Output the (X, Y) coordinate of the center of the cell containing the given text.  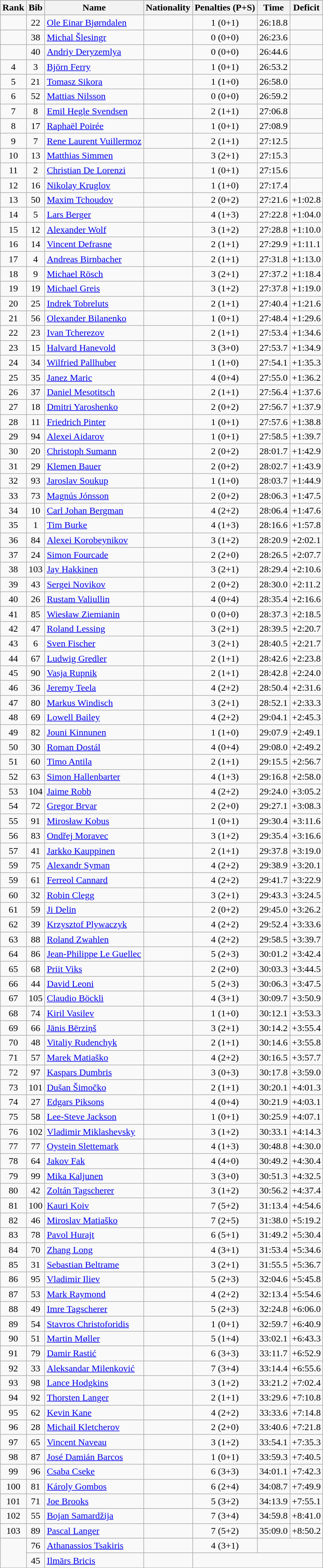
+5:34.6 (306, 1250)
Zoltán Tagscherer (94, 1191)
+4:54.6 (306, 1206)
28:03.7 (274, 481)
Christian De Lorenzi (94, 170)
Mark Raymond (94, 1294)
+6:06.0 (306, 1309)
Thorsten Langer (94, 1398)
28:35.4 (274, 599)
4 (4+0) (225, 1161)
Martin Møller (94, 1338)
6 (2+4) (225, 1486)
+1:47.6 (306, 510)
31:53.4 (274, 1250)
28:06.3 (274, 496)
33:14.4 (274, 1368)
35:09.0 (274, 1531)
Matthias Simmen (94, 155)
Lance Hodgkins (94, 1383)
28:01.7 (274, 451)
Jānis Bērziņš (94, 1028)
27:21.6 (274, 200)
+1:10.0 (306, 230)
30:21.9 (274, 1102)
+2:11.2 (306, 584)
30:12.1 (274, 1013)
Bojan Samardžija (94, 1516)
+3:50.9 (306, 998)
+1:39.7 (306, 437)
Wilfried Pallhuber (94, 362)
28:30.0 (274, 584)
27:56.4 (274, 392)
28:40.5 (274, 643)
+3:44.5 (306, 969)
31:13.4 (274, 1206)
+6:52.9 (306, 1353)
29:58.5 (274, 939)
Vasja Rupnik (94, 673)
Jouni Kinnunen (94, 732)
28:26.5 (274, 555)
Roland Zwahlen (94, 939)
+1:29.6 (306, 318)
Ondřej Moravec (94, 836)
+1:13.0 (306, 259)
26:58.0 (274, 82)
Lowell Bailey (94, 718)
Rank (13, 8)
Vladimir Iliev (94, 1279)
+2:49.1 (306, 732)
+2:31.6 (306, 688)
+6:55.6 (306, 1368)
Lee-Steve Jackson (94, 1117)
+7:55.1 (306, 1501)
Nikolay Kruglov (94, 185)
30:51.3 (274, 1176)
30:48.8 (274, 1146)
Vladimir Miklashevsky (94, 1132)
Andreas Birnbacher (94, 259)
+1:37.9 (306, 407)
29:16.8 (274, 777)
27:58.5 (274, 437)
Michael Greis (94, 289)
32:59.7 (274, 1324)
30:06.3 (274, 984)
+3:59.0 (306, 1072)
+3:55.4 (306, 1028)
+2:07.7 (306, 555)
Sebastian Beltrame (94, 1265)
33:11.7 (274, 1353)
27:06.8 (274, 111)
27:15.3 (274, 155)
29:30.4 (274, 821)
Roland Lessing (94, 629)
+2:33.3 (306, 703)
Name (94, 8)
Simon Fourcade (94, 555)
+5:30.4 (306, 1235)
Björn Ferry (94, 67)
27:40.4 (274, 303)
27:22.8 (274, 215)
+3:57.7 (306, 1058)
Tim Burke (94, 525)
27:15.6 (274, 170)
34:13.9 (274, 1501)
Mattias Nilsson (94, 96)
+3:53.3 (306, 1013)
29:07.9 (274, 732)
27:53.4 (274, 333)
Zhang Long (94, 1250)
27:37.2 (274, 274)
Alexandr Syman (94, 865)
32:04.6 (274, 1279)
27:28.8 (274, 230)
Michael Rösch (94, 274)
Andriy Deryzemlya (94, 52)
Imre Tagscherer (94, 1309)
Pascal Langer (94, 1531)
33:33.6 (274, 1413)
27:56.7 (274, 407)
Miroslav Matiaško (94, 1220)
+8:50.2 (306, 1531)
+1:21.6 (306, 303)
5 (3+2) (225, 1501)
Aleksandar Milenković (94, 1368)
Jarkko Kauppinen (94, 850)
+4:01.3 (306, 1087)
+3:26.2 (306, 910)
29:45.0 (274, 910)
+1:34.6 (306, 333)
27:55.0 (274, 377)
+3:33.6 (306, 925)
26:44.6 (274, 52)
Sergei Novikov (94, 584)
29:04.1 (274, 718)
27:17.4 (274, 185)
+4:30.0 (306, 1146)
33:54.1 (274, 1442)
Alexei Korobeynikov (94, 540)
Priit Viks (94, 969)
+2:20.7 (306, 629)
+7:21.8 (306, 1427)
34:01.1 (274, 1472)
30:17.8 (274, 1072)
Kauri Koiv (94, 1206)
+3:20.1 (306, 865)
29:43.3 (274, 895)
28:16.6 (274, 525)
+7:10.8 (306, 1398)
Athanassios Tsakiris (94, 1545)
28:42.8 (274, 673)
7 (2+5) (225, 1220)
Jaroslav Soukup (94, 481)
Sven Fischer (94, 643)
+4:07.1 (306, 1117)
+3:19.0 (306, 850)
Alexei Aidarov (94, 437)
+1:36.2 (306, 377)
27:53.7 (274, 348)
Wiesław Ziemianin (94, 614)
Stavros Christoforidis (94, 1324)
Kiril Vasilev (94, 1013)
Gregor Brvar (94, 806)
+1:43.9 (306, 466)
+1:44.9 (306, 481)
+3:11.6 (306, 821)
27:12.5 (274, 141)
+3:05.2 (306, 791)
Indrek Tobreluts (94, 303)
Time (274, 8)
27:08.9 (274, 126)
+7:35.3 (306, 1442)
27:48.4 (274, 318)
33:40.6 (274, 1427)
30:14.2 (274, 1028)
Deficit (306, 8)
33:59.3 (274, 1457)
Emil Hegle Svendsen (94, 111)
+2:21.7 (306, 643)
Janez Maric (94, 377)
+3:47.5 (306, 984)
+3:22.9 (306, 880)
+2:02.1 (306, 540)
30:56.2 (274, 1191)
+7:02.4 (306, 1383)
28:06.4 (274, 510)
Ilmārs Bricis (94, 1560)
+1:04.0 (306, 215)
28:29.4 (274, 570)
6 (5+1) (225, 1235)
30:01.2 (274, 954)
Bib (36, 8)
Robin Clegg (94, 895)
Jaime Robb (94, 791)
+5:36.7 (306, 1265)
Olexander Bilanenko (94, 318)
+1:47.5 (306, 496)
28:52.1 (274, 703)
Vincent Naveau (94, 1442)
Claudio Böckli (94, 998)
Tomasz Sikora (94, 82)
Rustam Valiullin (94, 599)
Carl Johan Bergman (94, 510)
29:52.4 (274, 925)
+2:18.5 (306, 614)
Lars Berger (94, 215)
+3:42.4 (306, 954)
104 (36, 791)
Kaspars Dumbris (94, 1072)
+1:57.8 (306, 525)
+1:19.0 (306, 289)
+1:11.1 (306, 244)
Markus Windisch (94, 703)
Jakov Fak (94, 1161)
Jeremy Teela (94, 688)
28:37.3 (274, 614)
Marek Matiaško (94, 1058)
Dušan Šimočko (94, 1087)
+3:55.8 (306, 1043)
Pavol Hurajt (94, 1235)
31:38.0 (274, 1220)
+3:08.3 (306, 806)
Krzysztof Plywaczyk (94, 925)
32:13.4 (274, 1294)
+2:10.6 (306, 570)
Maxim Tchoudov (94, 200)
29:27.1 (274, 806)
31:49.2 (274, 1235)
+7:49.9 (306, 1486)
27:57.6 (274, 422)
Csaba Cseke (94, 1472)
Rene Laurent Vuillermoz (94, 141)
33:29.6 (274, 1398)
+2:49.2 (306, 747)
31:55.5 (274, 1265)
+4:30.4 (306, 1161)
Ferreol Cannard (94, 880)
+7:40.5 (306, 1457)
30:09.7 (274, 998)
30:25.9 (274, 1117)
Kevin Kane (94, 1413)
Magnús Jónsson (94, 496)
30:49.2 (274, 1161)
Simon Hallenbarter (94, 777)
+2:58.0 (306, 777)
+8:41.0 (306, 1516)
29:08.0 (274, 747)
Nationality (168, 8)
+3:24.5 (306, 895)
Damir Rastić (94, 1353)
+1:18.4 (306, 274)
26:18.8 (274, 23)
28:50.4 (274, 688)
Raphaël Poirée (94, 126)
+5:45.8 (306, 1279)
Edgars Piksons (94, 1102)
+6:43.3 (306, 1338)
+2:24.0 (306, 673)
+4:03.1 (306, 1102)
105 (36, 998)
Klemen Bauer (94, 466)
29:24.0 (274, 791)
+7:42.3 (306, 1472)
32:24.8 (274, 1309)
Friedrich Pinter (94, 422)
33:21.2 (274, 1383)
+3:39.7 (306, 939)
3 (0+3) (225, 1072)
29:38.9 (274, 865)
Károly Gombos (94, 1486)
29:35.4 (274, 836)
5 (1+4) (225, 1338)
30:03.3 (274, 969)
Jean-Philippe Le Guellec (94, 954)
27:29.9 (274, 244)
2 (36, 170)
34:08.7 (274, 1486)
28:42.6 (274, 659)
30:14.6 (274, 1043)
+3:16.6 (306, 836)
Jay Hakkinen (94, 570)
+4:32.5 (306, 1176)
Ole Einar Bjørndalen (94, 23)
Michal Šlesingr (94, 37)
26:23.6 (274, 37)
Halvard Hanevold (94, 348)
Ivan Tcherezov (94, 333)
28:20.9 (274, 540)
+1:38.8 (306, 422)
26:53.2 (274, 67)
34:59.8 (274, 1516)
+1:35.3 (306, 362)
+6:40.9 (306, 1324)
27:54.1 (274, 362)
29:41.7 (274, 880)
+1:34.9 (306, 348)
3 (36, 67)
José Damián Barcos (94, 1457)
Michail Kletcherov (94, 1427)
Timo Antila (94, 762)
+2:23.8 (306, 659)
Penalties (P+S) (225, 8)
Joe Brooks (94, 1501)
28:39.5 (274, 629)
30:20.1 (274, 1087)
+2:16.6 (306, 599)
Roman Dostál (94, 747)
David Leoni (94, 984)
Mika Kaljunen (94, 1176)
+7:14.8 (306, 1413)
+4:37.4 (306, 1191)
+5:54.6 (306, 1294)
Vitaliy Rudenchyk (94, 1043)
Ji Delin (94, 910)
29:37.8 (274, 850)
+1:42.9 (306, 451)
Oystein Slettemark (94, 1146)
1 (36, 525)
30:33.1 (274, 1132)
+2:45.3 (306, 718)
30:16.5 (274, 1058)
Mirosław Kobus (94, 821)
27:31.8 (274, 259)
Christoph Sumann (94, 451)
+1:37.6 (306, 392)
Dmitri Yaroshenko (94, 407)
Vincent Defrasne (94, 244)
Ludwig Gredler (94, 659)
+5:19.2 (306, 1220)
29:15.5 (274, 762)
+4:14.3 (306, 1132)
+1:02.8 (306, 200)
Daniel Mesotitsch (94, 392)
+2:56.7 (306, 762)
27:37.8 (274, 289)
33:02.1 (274, 1338)
26:59.2 (274, 96)
58 (36, 1117)
28:02.7 (274, 466)
Alexander Wolf (94, 230)
